Output the (X, Y) coordinate of the center of the cell containing the given text.  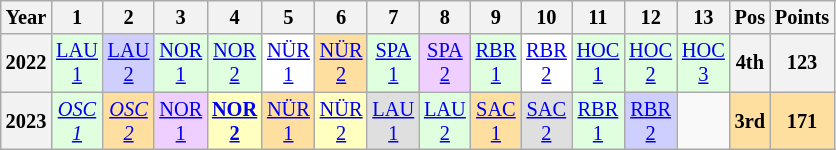
13 (704, 17)
11 (598, 17)
123 (802, 63)
2023 (26, 121)
2 (129, 17)
SPA2 (445, 63)
1 (77, 17)
Points (802, 17)
OSC1 (77, 121)
OSC2 (129, 121)
Year (26, 17)
2022 (26, 63)
HOC2 (650, 63)
171 (802, 121)
4 (234, 17)
10 (546, 17)
12 (650, 17)
HOC1 (598, 63)
HOC3 (704, 63)
SAC2 (546, 121)
SAC1 (496, 121)
3rd (750, 121)
5 (288, 17)
4th (750, 63)
SPA1 (393, 63)
Pos (750, 17)
9 (496, 17)
7 (393, 17)
3 (180, 17)
6 (342, 17)
8 (445, 17)
